Find where the given text appears and provide that cell's center as [X, Y] coordinate. 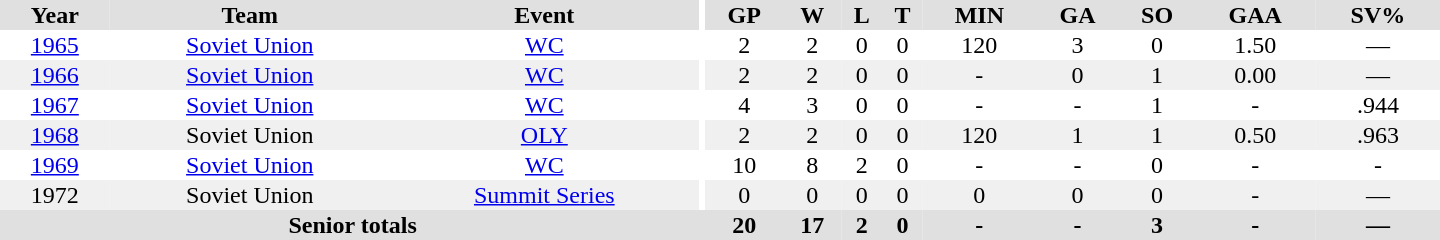
17 [812, 225]
GA [1078, 15]
20 [744, 225]
Team [250, 15]
1.50 [1256, 45]
1969 [55, 165]
W [812, 15]
Event [544, 15]
T [902, 15]
GP [744, 15]
L [862, 15]
1972 [55, 195]
.944 [1378, 105]
1968 [55, 135]
4 [744, 105]
Summit Series [544, 195]
0.50 [1256, 135]
.963 [1378, 135]
10 [744, 165]
Year [55, 15]
1965 [55, 45]
SV% [1378, 15]
SO [1156, 15]
1966 [55, 75]
Senior totals [352, 225]
GAA [1256, 15]
1967 [55, 105]
OLY [544, 135]
0.00 [1256, 75]
8 [812, 165]
MIN [980, 15]
